Detect which cell encompasses the target text, then output its [x, y] center coordinate. 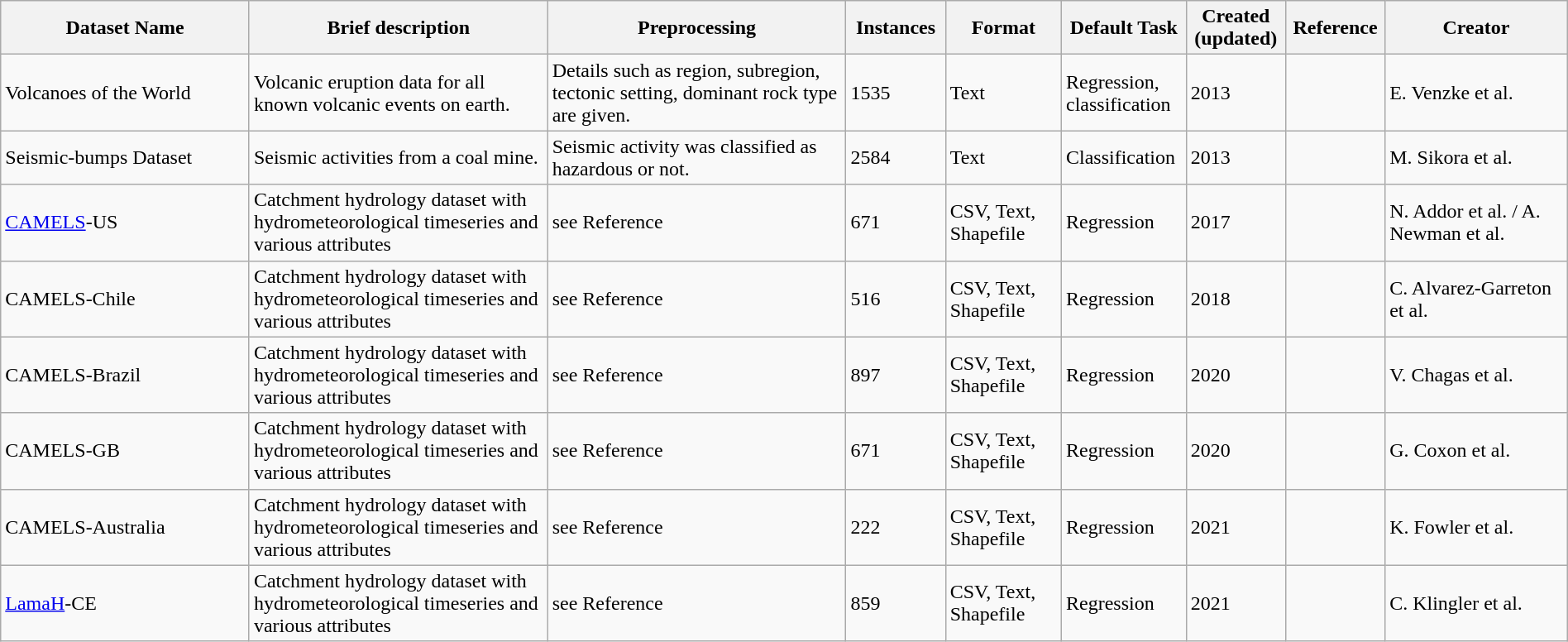
Details such as region, subregion, tectonic setting, dominant rock type are given. [696, 93]
516 [896, 299]
CAMELS-Chile [126, 299]
2584 [896, 157]
Brief description [399, 28]
Format [1003, 28]
222 [896, 527]
Default Task [1123, 28]
C. Klingler et al. [1477, 603]
Volcanic eruption data for all known volcanic events on earth. [399, 93]
Reference [1335, 28]
897 [896, 375]
G. Coxon et al. [1477, 451]
N. Addor et al. / A. Newman et al. [1477, 223]
Classification [1123, 157]
Regression, classification [1123, 93]
Seismic activities from a coal mine. [399, 157]
E. Venzke et al. [1477, 93]
Preprocessing [696, 28]
Creator [1477, 28]
Volcanoes of the World [126, 93]
M. Sikora et al. [1477, 157]
V. Chagas et al. [1477, 375]
K. Fowler et al. [1477, 527]
CAMELS-Brazil [126, 375]
1535 [896, 93]
LamaH-CE [126, 603]
Seismic-bumps Dataset [126, 157]
Instances [896, 28]
CAMELS-GB [126, 451]
2017 [1236, 223]
C. Alvarez-Garreton et al. [1477, 299]
2018 [1236, 299]
Created (updated) [1236, 28]
859 [896, 603]
CAMELS-Australia [126, 527]
Seismic activity was classified as hazardous or not. [696, 157]
Dataset Name [126, 28]
CAMELS-US [126, 223]
